Identify which cell holds the provided text, then report its [X, Y] central coordinate. 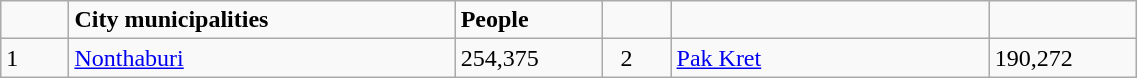
2 [637, 58]
190,272 [1063, 58]
Nonthaburi [262, 58]
1 [35, 58]
Pak Kret [830, 58]
254,375 [529, 58]
People [529, 20]
City municipalities [262, 20]
